Pinpoint the cell where the given text exists, returning its [X, Y] midpoint coordinate. 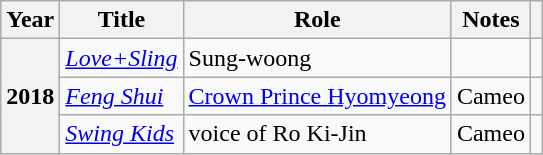
Love+Sling [122, 58]
2018 [30, 96]
Role [317, 20]
Swing Kids [122, 134]
voice of Ro Ki-Jin [317, 134]
Year [30, 20]
Sung-woong [317, 58]
Feng Shui [122, 96]
Notes [490, 20]
Title [122, 20]
Crown Prince Hyomyeong [317, 96]
